Detect which cell encompasses the target text, then output its [x, y] center coordinate. 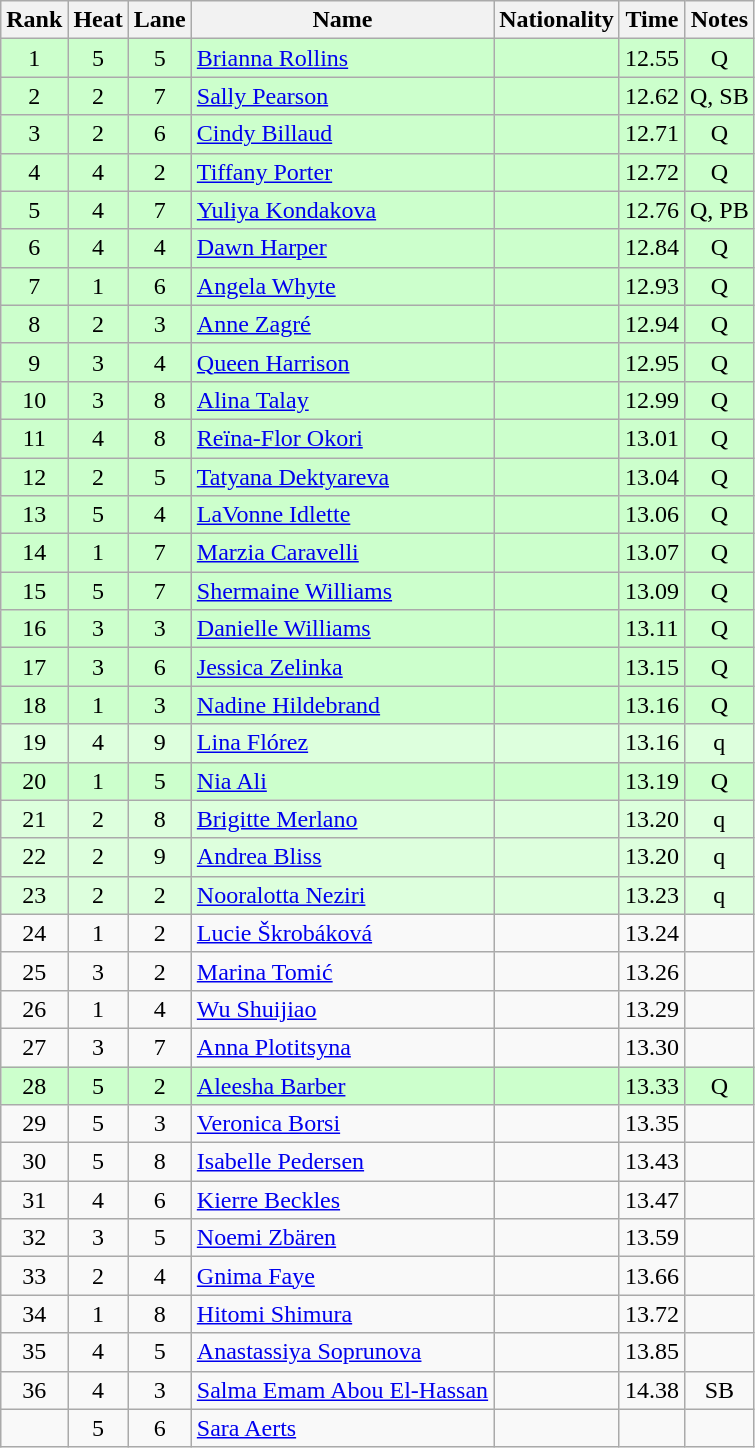
Queen Harrison [342, 362]
Tiffany Porter [342, 172]
Name [342, 20]
Danielle Williams [342, 629]
Cindy Billaud [342, 134]
Marina Tomić [342, 971]
18 [34, 705]
32 [34, 1238]
13.59 [652, 1238]
Lina Flórez [342, 743]
SB [719, 1390]
13.07 [652, 553]
13.26 [652, 971]
26 [34, 1009]
12.62 [652, 96]
13.23 [652, 895]
30 [34, 1162]
Sara Aerts [342, 1428]
Salma Emam Abou El-Hassan [342, 1390]
Anna Plotitsyna [342, 1047]
24 [34, 933]
20 [34, 781]
Lucie Škrobáková [342, 933]
12.55 [652, 58]
13.35 [652, 1124]
Noemi Zbären [342, 1238]
12.71 [652, 134]
13.19 [652, 781]
16 [34, 629]
LaVonne Idlette [342, 515]
34 [34, 1314]
Hitomi Shimura [342, 1314]
17 [34, 667]
Alina Talay [342, 400]
Marzia Caravelli [342, 553]
Isabelle Pedersen [342, 1162]
13.06 [652, 515]
12 [34, 477]
13.15 [652, 667]
12.99 [652, 400]
Rank [34, 20]
Anne Zagré [342, 324]
22 [34, 857]
Reïna-Flor Okori [342, 438]
Angela Whyte [342, 286]
Brianna Rollins [342, 58]
33 [34, 1276]
21 [34, 819]
12.94 [652, 324]
13.09 [652, 591]
13.04 [652, 477]
19 [34, 743]
12.93 [652, 286]
Dawn Harper [342, 248]
23 [34, 895]
Gnima Faye [342, 1276]
Aleesha Barber [342, 1085]
13.11 [652, 629]
35 [34, 1352]
Q, PB [719, 210]
13.24 [652, 933]
12.76 [652, 210]
Brigitte Merlano [342, 819]
Tatyana Dektyareva [342, 477]
Heat [98, 20]
Wu Shuijiao [342, 1009]
14.38 [652, 1390]
12.95 [652, 362]
Time [652, 20]
28 [34, 1085]
13.30 [652, 1047]
Jessica Zelinka [342, 667]
25 [34, 971]
13.01 [652, 438]
13 [34, 515]
29 [34, 1124]
12.72 [652, 172]
Veronica Borsi [342, 1124]
12.84 [652, 248]
Lane [160, 20]
13.47 [652, 1200]
10 [34, 400]
Notes [719, 20]
Nadine Hildebrand [342, 705]
Q, SB [719, 96]
Anastassiya Soprunova [342, 1352]
13.85 [652, 1352]
Nooralotta Neziri [342, 895]
14 [34, 553]
27 [34, 1047]
15 [34, 591]
Shermaine Williams [342, 591]
Kierre Beckles [342, 1200]
11 [34, 438]
13.29 [652, 1009]
Yuliya Kondakova [342, 210]
Sally Pearson [342, 96]
36 [34, 1390]
Nationality [557, 20]
13.43 [652, 1162]
Andrea Bliss [342, 857]
Nia Ali [342, 781]
31 [34, 1200]
13.66 [652, 1276]
13.33 [652, 1085]
13.72 [652, 1314]
